Pinpoint the cell where the given text exists, returning its (X, Y) midpoint coordinate. 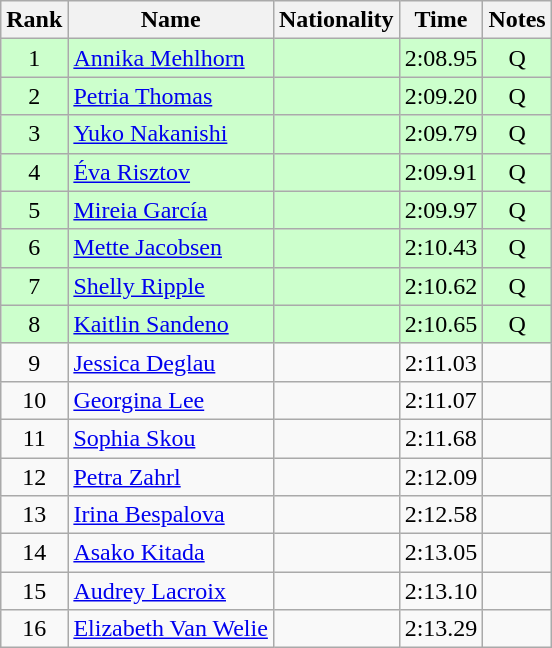
2:13.29 (441, 629)
2:12.58 (441, 515)
2:09.20 (441, 96)
2:08.95 (441, 58)
2:12.09 (441, 477)
Shelly Ripple (171, 286)
2:09.91 (441, 172)
6 (34, 248)
Nationality (336, 20)
Mireia García (171, 210)
Georgina Lee (171, 400)
10 (34, 400)
Asako Kitada (171, 553)
Kaitlin Sandeno (171, 324)
14 (34, 553)
Notes (517, 20)
12 (34, 477)
Yuko Nakanishi (171, 134)
15 (34, 591)
2:11.07 (441, 400)
Elizabeth Van Welie (171, 629)
Irina Bespalova (171, 515)
7 (34, 286)
Jessica Deglau (171, 362)
2 (34, 96)
Audrey Lacroix (171, 591)
2:09.79 (441, 134)
Éva Risztov (171, 172)
3 (34, 134)
13 (34, 515)
2:10.65 (441, 324)
Time (441, 20)
Rank (34, 20)
Sophia Skou (171, 438)
8 (34, 324)
16 (34, 629)
1 (34, 58)
Petra Zahrl (171, 477)
5 (34, 210)
2:13.10 (441, 591)
9 (34, 362)
2:11.68 (441, 438)
2:10.43 (441, 248)
2:10.62 (441, 286)
2:13.05 (441, 553)
Annika Mehlhorn (171, 58)
Mette Jacobsen (171, 248)
4 (34, 172)
Petria Thomas (171, 96)
2:09.97 (441, 210)
2:11.03 (441, 362)
Name (171, 20)
11 (34, 438)
